Return (x, y) of the center of cell containing provided text 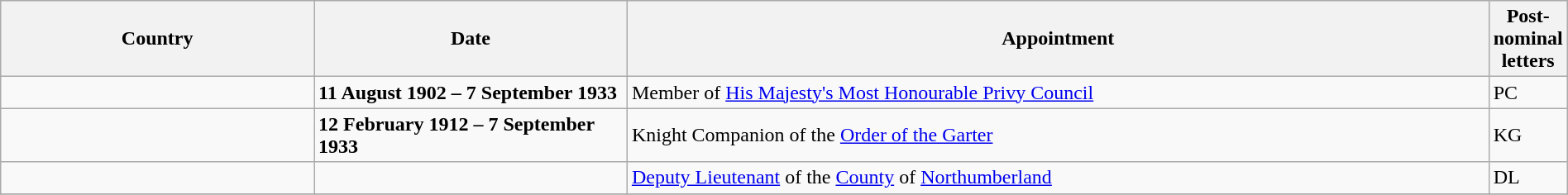
Post-nominal letters (1528, 39)
11 August 1902 – 7 September 1933 (471, 93)
Knight Companion of the Order of the Garter (1058, 136)
Deputy Lieutenant of the County of Northumberland (1058, 178)
KG (1528, 136)
Appointment (1058, 39)
12 February 1912 – 7 September 1933 (471, 136)
Member of His Majesty's Most Honourable Privy Council (1058, 93)
PC (1528, 93)
Date (471, 39)
DL (1528, 178)
Country (157, 39)
